Detect which cell encompasses the target text, then output its [x, y] center coordinate. 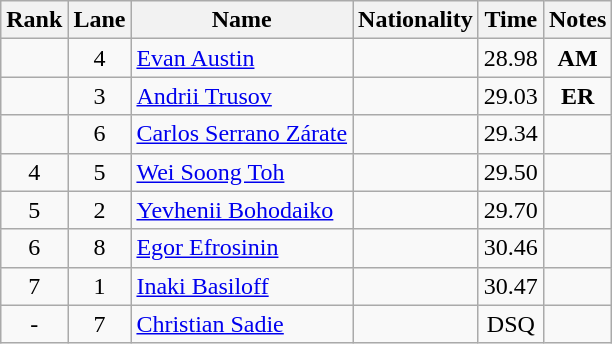
1 [100, 286]
Evan Austin [242, 58]
29.03 [510, 96]
Egor Efrosinin [242, 248]
Lane [100, 20]
ER [577, 96]
30.46 [510, 248]
Rank [34, 20]
Inaki Basiloff [242, 286]
Carlos Serrano Zárate [242, 134]
Time [510, 20]
29.34 [510, 134]
29.70 [510, 210]
30.47 [510, 286]
Wei Soong Toh [242, 172]
Yevhenii Bohodaiko [242, 210]
28.98 [510, 58]
- [34, 324]
Name [242, 20]
Andrii Trusov [242, 96]
8 [100, 248]
3 [100, 96]
2 [100, 210]
Christian Sadie [242, 324]
Nationality [416, 20]
AM [577, 58]
29.50 [510, 172]
DSQ [510, 324]
Notes [577, 20]
